Locate the cell with the specified text and output its [X, Y] center coordinate. 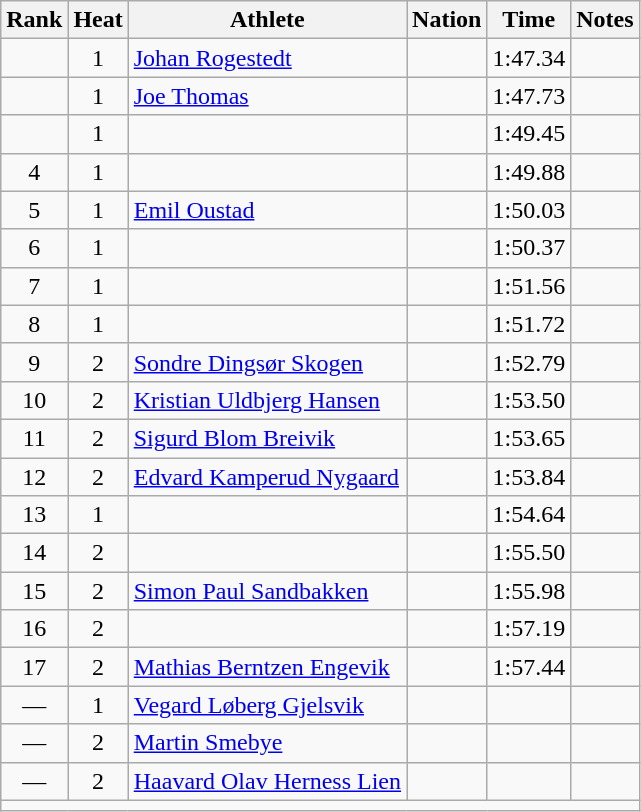
1:49.88 [529, 172]
Athlete [267, 20]
1:55.98 [529, 591]
14 [34, 553]
13 [34, 515]
1:54.64 [529, 515]
1:51.72 [529, 324]
15 [34, 591]
1:57.19 [529, 629]
7 [34, 286]
Heat [98, 20]
Haavard Olav Herness Lien [267, 781]
Vegard Løberg Gjelsvik [267, 705]
Edvard Kamperud Nygaard [267, 477]
9 [34, 362]
Joe Thomas [267, 96]
Rank [34, 20]
1:53.50 [529, 400]
Time [529, 20]
1:50.03 [529, 210]
Kristian Uldbjerg Hansen [267, 400]
11 [34, 438]
Simon Paul Sandbakken [267, 591]
1:51.56 [529, 286]
4 [34, 172]
Emil Oustad [267, 210]
Sigurd Blom Breivik [267, 438]
Notes [605, 20]
1:57.44 [529, 667]
10 [34, 400]
1:49.45 [529, 134]
1:53.65 [529, 438]
1:55.50 [529, 553]
1:47.73 [529, 96]
Sondre Dingsør Skogen [267, 362]
Martin Smebye [267, 743]
8 [34, 324]
16 [34, 629]
6 [34, 248]
1:50.37 [529, 248]
1:52.79 [529, 362]
12 [34, 477]
5 [34, 210]
Johan Rogestedt [267, 58]
Nation [447, 20]
1:53.84 [529, 477]
Mathias Berntzen Engevik [267, 667]
1:47.34 [529, 58]
17 [34, 667]
